Detect which cell encompasses the target text, then output its [x, y] center coordinate. 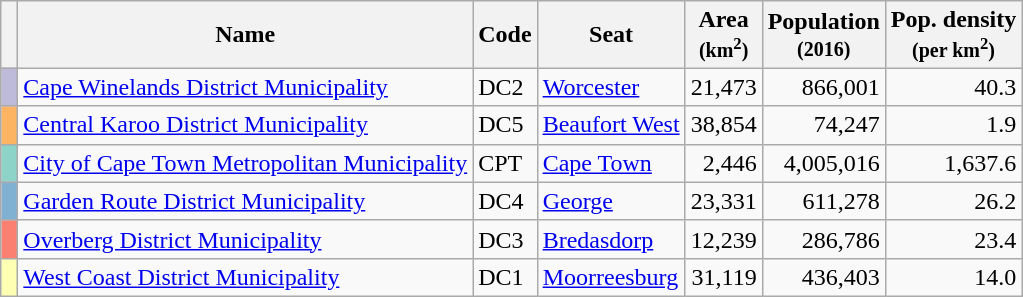
1,637.6 [953, 163]
31,119 [724, 277]
Code [505, 34]
14.0 [953, 277]
436,403 [824, 277]
Population(2016) [824, 34]
Garden Route District Municipality [246, 201]
611,278 [824, 201]
DC2 [505, 87]
Worcester [611, 87]
Beaufort West [611, 125]
866,001 [824, 87]
Pop. density(per km2) [953, 34]
286,786 [824, 239]
DC5 [505, 125]
DC1 [505, 277]
21,473 [724, 87]
23.4 [953, 239]
Area(km2) [724, 34]
Central Karoo District Municipality [246, 125]
CPT [505, 163]
Moorreesburg [611, 277]
74,247 [824, 125]
Name [246, 34]
38,854 [724, 125]
West Coast District Municipality [246, 277]
1.9 [953, 125]
23,331 [724, 201]
26.2 [953, 201]
City of Cape Town Metropolitan Municipality [246, 163]
2,446 [724, 163]
4,005,016 [824, 163]
Bredasdorp [611, 239]
Cape Winelands District Municipality [246, 87]
DC4 [505, 201]
40.3 [953, 87]
George [611, 201]
Seat [611, 34]
12,239 [724, 239]
Overberg District Municipality [246, 239]
DC3 [505, 239]
Cape Town [611, 163]
